Search for the cell housing the specified text and yield its (X, Y) center coordinate. 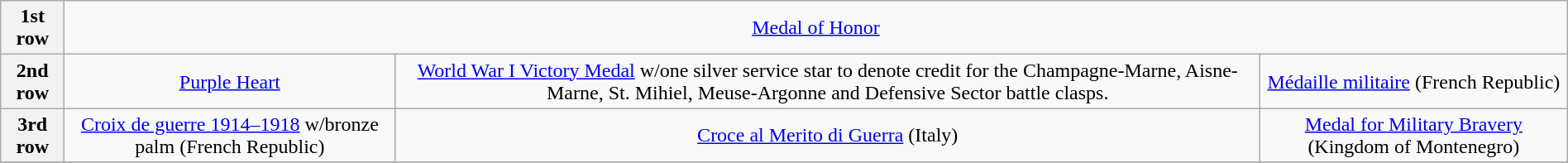
Purple Heart (230, 81)
Médaille militaire (French Republic) (1413, 81)
Medal of Honor (816, 28)
3rd row (33, 136)
Medal for Military Bravery (Kingdom of Montenegro) (1413, 136)
Croix de guerre 1914–1918 w/bronze palm (French Republic) (230, 136)
Croce al Merito di Guerra (Italy) (827, 136)
2nd row (33, 81)
1st row (33, 28)
